Output the [X, Y] coordinate of the center of the cell containing the given text.  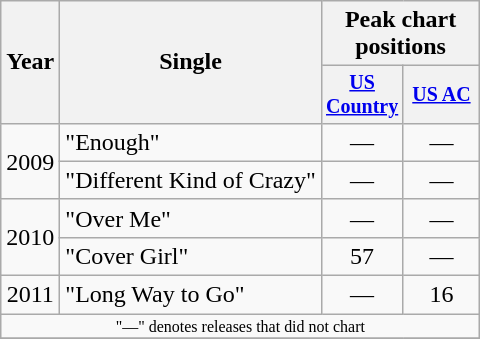
US AC [442, 94]
"Enough" [190, 142]
Peak chartpositions [400, 34]
"Long Way to Go" [190, 295]
"—" denotes releases that did not chart [240, 326]
2010 [30, 237]
"Cover Girl" [190, 256]
2009 [30, 161]
US Country [362, 94]
"Different Kind of Crazy" [190, 180]
Single [190, 62]
2011 [30, 295]
57 [362, 256]
Year [30, 62]
16 [442, 295]
"Over Me" [190, 218]
